Return the (x, y) coordinate for the center point of the cell that contains the specified text.  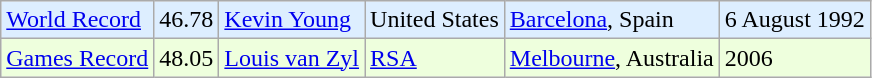
46.78 (186, 20)
Games Record (78, 58)
2006 (794, 58)
Melbourne, Australia (612, 58)
World Record (78, 20)
RSA (435, 58)
Kevin Young (292, 20)
Barcelona, Spain (612, 20)
48.05 (186, 58)
Louis van Zyl (292, 58)
6 August 1992 (794, 20)
United States (435, 20)
